Extract the [x, y] coordinate from the center of the cell holding the provided text.  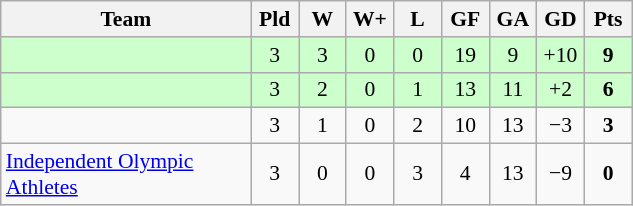
GA [513, 19]
W+ [370, 19]
Team [126, 19]
−3 [561, 126]
GF [465, 19]
Independent Olympic Athletes [126, 174]
6 [608, 90]
+10 [561, 55]
10 [465, 126]
GD [561, 19]
Pld [275, 19]
+2 [561, 90]
4 [465, 174]
L [418, 19]
19 [465, 55]
−9 [561, 174]
11 [513, 90]
Pts [608, 19]
W [322, 19]
